Output the [X, Y] coordinate of the center of the cell containing the given text.  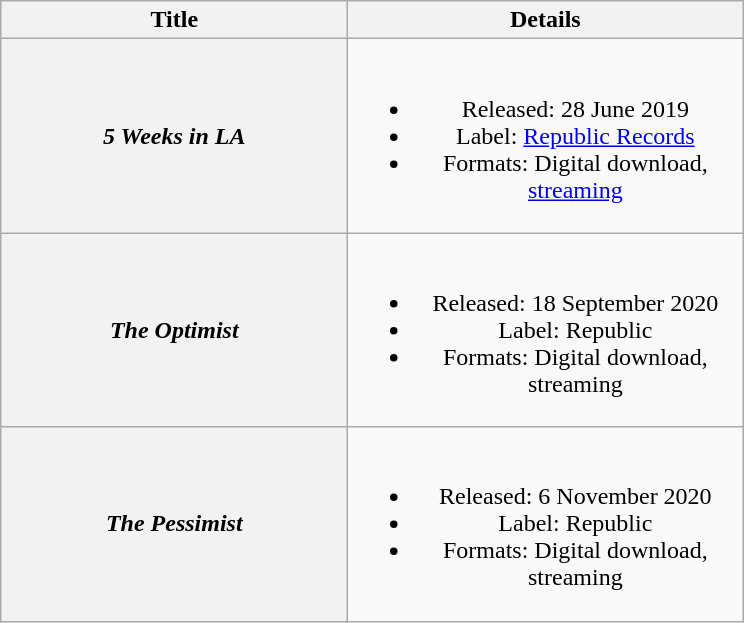
Title [174, 20]
The Pessimist [174, 524]
Released: 6 November 2020Label: RepublicFormats: Digital download, streaming [546, 524]
Released: 28 June 2019Label: Republic RecordsFormats: Digital download, streaming [546, 136]
Released: 18 September 2020Label: RepublicFormats: Digital download, streaming [546, 330]
Details [546, 20]
The Optimist [174, 330]
5 Weeks in LA [174, 136]
